From the cell containing the given text, extract its center point as (x, y) coordinate. 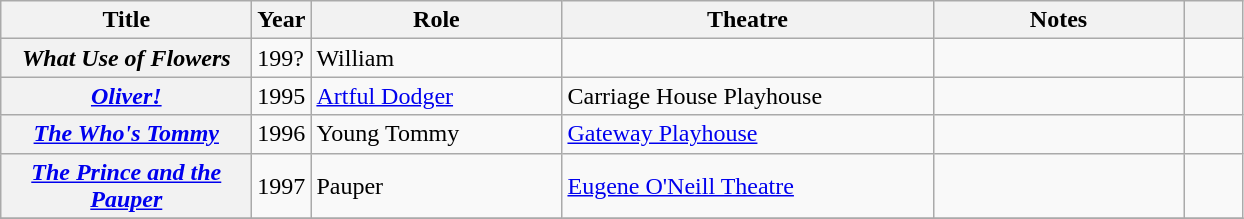
1997 (282, 186)
Notes (1058, 20)
199? (282, 58)
Carriage House Playhouse (748, 96)
Gateway Playhouse (748, 134)
The Who's Tommy (126, 134)
Year (282, 20)
Pauper (436, 186)
William (436, 58)
Role (436, 20)
Young Tommy (436, 134)
What Use of Flowers (126, 58)
1995 (282, 96)
1996 (282, 134)
Artful Dodger (436, 96)
Title (126, 20)
Eugene O'Neill Theatre (748, 186)
Theatre (748, 20)
The Prince and the Pauper (126, 186)
Oliver! (126, 96)
